Return the (x, y) coordinate for the center point of the cell that contains the specified text.  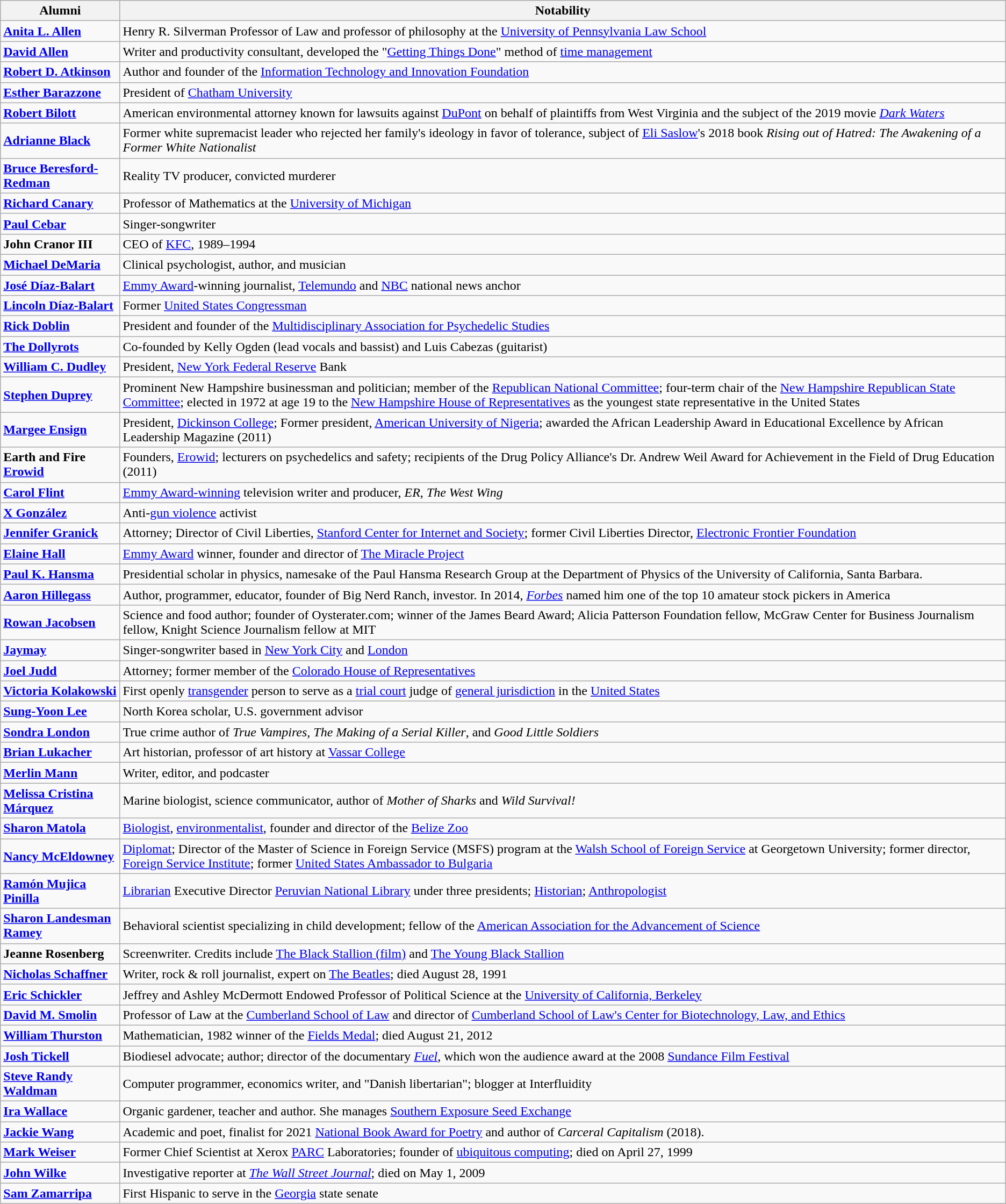
Attorney; Director of Civil Liberties, Stanford Center for Internet and Society; former Civil Liberties Director, Electronic Frontier Foundation (563, 533)
Jackie Wang (60, 1132)
Jaymay (60, 650)
David Allen (60, 52)
Screenwriter. Credits include The Black Stallion (film) and The Young Black Stallion (563, 954)
Mathematician, 1982 winner of the Fields Medal; died August 21, 2012 (563, 1035)
Professor of Mathematics at the University of Michigan (563, 203)
Rowan Jacobsen (60, 622)
Eric Schickler (60, 994)
William C. Dudley (60, 367)
Emmy Award winner, founder and director of The Miracle Project (563, 554)
Writer, rock & roll journalist, expert on The Beatles; died August 28, 1991 (563, 974)
Sharon Landesman Ramey (60, 926)
Librarian Executive Director Peruvian National Library under three presidents; Historian; Anthropologist (563, 891)
Former United States Congressman (563, 306)
Singer-songwriter based in New York City and London (563, 650)
Alumni (60, 11)
William Thurston (60, 1035)
Carol Flint (60, 492)
Emmy Award-winning television writer and producer, ER, The West Wing (563, 492)
Clinical psychologist, author, and musician (563, 264)
Henry R. Silverman Professor of Law and professor of philosophy at the University of Pennsylvania Law School (563, 31)
Bruce Beresford-Redman (60, 175)
Robert D. Atkinson (60, 72)
Adrianne Black (60, 141)
CEO of KFC, 1989–1994 (563, 244)
Sharon Matola (60, 828)
Esther Barazzone (60, 92)
Jeanne Rosenberg (60, 954)
Writer, editor, and podcaster (563, 773)
Anti-gun violence activist (563, 513)
Josh Tickell (60, 1056)
Nicholas Schaffner (60, 974)
Behavioral scientist specializing in child development; fellow of the American Association for the Advancement of Science (563, 926)
Rick Doblin (60, 326)
Robert Bilott (60, 113)
Victoria Kolakowski (60, 691)
Jennifer Granick (60, 533)
John Wilke (60, 1173)
Paul K. Hansma (60, 574)
President and founder of the Multidisciplinary Association for Psychedelic Studies (563, 326)
First Hispanic to serve in the Georgia state senate (563, 1193)
Ira Wallace (60, 1112)
David M. Smolin (60, 1015)
Singer-songwriter (563, 224)
Aaron Hillegass (60, 594)
Melissa Cristina Márquez (60, 801)
Brian Lukacher (60, 752)
Biodiesel advocate; author; director of the documentary Fuel, which won the audience award at the 2008 Sundance Film Festival (563, 1056)
Sondra London (60, 732)
X González (60, 513)
Jeffrey and Ashley McDermott Endowed Professor of Political Science at the University of California, Berkeley (563, 994)
Author, programmer, educator, founder of Big Nerd Ranch, investor. In 2014, Forbes named him one of the top 10 amateur stock pickers in America (563, 594)
Computer programmer, economics writer, and "Danish libertarian"; blogger at Interfluidity (563, 1084)
Art historian, professor of art history at Vassar College (563, 752)
John Cranor III (60, 244)
Paul Cebar (60, 224)
Elaine Hall (60, 554)
Co-founded by Kelly Ogden (lead vocals and bassist) and Luis Cabezas (guitarist) (563, 347)
Richard Canary (60, 203)
Sam Zamarripa (60, 1193)
Notability (563, 11)
Joel Judd (60, 670)
Michael DeMaria (60, 264)
The Dollyrots (60, 347)
First openly transgender person to serve as a trial court judge of general jurisdiction in the United States (563, 691)
Nancy McEldowney (60, 856)
Attorney; former member of the Colorado House of Representatives (563, 670)
Merlin Mann (60, 773)
José Díaz-Balart (60, 285)
North Korea scholar, U.S. government advisor (563, 712)
Mark Weiser (60, 1152)
Former Chief Scientist at Xerox PARC Laboratories; founder of ubiquitous computing; died on April 27, 1999 (563, 1152)
Biologist, environmentalist, founder and director of the Belize Zoo (563, 828)
Anita L. Allen (60, 31)
Professor of Law at the Cumberland School of Law and director of Cumberland School of Law's Center for Biotechnology, Law, and Ethics (563, 1015)
President, New York Federal Reserve Bank (563, 367)
Investigative reporter at The Wall Street Journal; died on May 1, 2009 (563, 1173)
Emmy Award-winning journalist, Telemundo and NBC national news anchor (563, 285)
Sung-Yoon Lee (60, 712)
Marine biologist, science communicator, author of Mother of Sharks and Wild Survival! (563, 801)
Organic gardener, teacher and author. She manages Southern Exposure Seed Exchange (563, 1112)
Steve Randy Waldman (60, 1084)
Stephen Duprey (60, 395)
Reality TV producer, convicted murderer (563, 175)
Writer and productivity consultant, developed the "Getting Things Done" method of time management (563, 52)
Lincoln Díaz-Balart (60, 306)
President of Chatham University (563, 92)
Earth and Fire Erowid (60, 464)
Margee Ensign (60, 430)
Academic and poet, finalist for 2021 National Book Award for Poetry and author of Carceral Capitalism (2018). (563, 1132)
Author and founder of the Information Technology and Innovation Foundation (563, 72)
True crime author of True Vampires, The Making of a Serial Killer, and Good Little Soldiers (563, 732)
Ramón Mujica Pinilla (60, 891)
